Find where the given text appears and provide that cell's center as [x, y] coordinate. 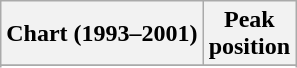
Peakposition [249, 34]
Chart (1993–2001) [102, 34]
